Find where the given text appears and provide that cell's center as [x, y] coordinate. 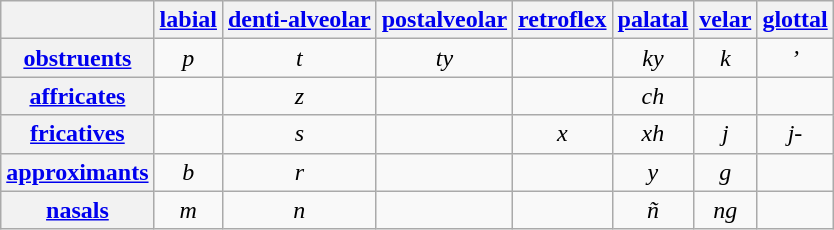
y [653, 172]
ty [444, 58]
velar [726, 20]
ch [653, 96]
denti-alveolar [299, 20]
postalveolar [444, 20]
k [726, 58]
labial [188, 20]
approximants [78, 172]
fricatives [78, 134]
n [299, 210]
b [188, 172]
z [299, 96]
obstruents [78, 58]
retroflex [562, 20]
ng [726, 210]
nasals [78, 210]
affricates [78, 96]
glottal [795, 20]
xh [653, 134]
r [299, 172]
t [299, 58]
x [562, 134]
p [188, 58]
ñ [653, 210]
’ [795, 58]
s [299, 134]
ky [653, 58]
j- [795, 134]
j [726, 134]
palatal [653, 20]
m [188, 210]
g [726, 172]
